For the text-containing cell, return its midpoint in (X, Y) coordinate format. 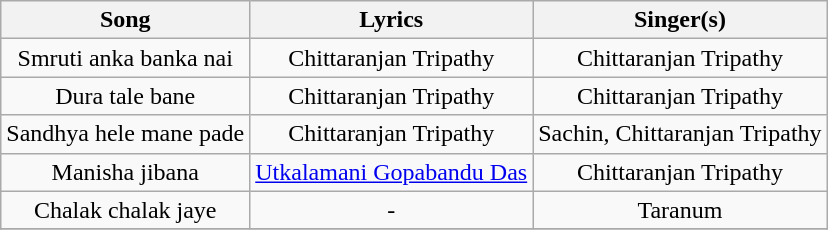
Smruti anka banka nai (126, 58)
Lyrics (392, 20)
Sachin, Chittaranjan Tripathy (680, 134)
Manisha jibana (126, 172)
Dura tale bane (126, 96)
Sandhya hele mane pade (126, 134)
Singer(s) (680, 20)
Chalak chalak jaye (126, 210)
Taranum (680, 210)
Song (126, 20)
Utkalamani Gopabandu Das (392, 172)
- (392, 210)
